Scan for the cell matching the given text and deliver its [x, y] coordinate at center. 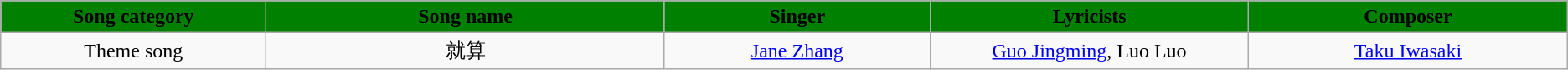
Song category [134, 17]
Lyricists [1089, 17]
Song name [466, 17]
Taku Iwasaki [1409, 51]
Jane Zhang [797, 51]
就算 [466, 51]
Composer [1409, 17]
Singer [797, 17]
Guo Jingming, Luo Luo [1089, 51]
Theme song [134, 51]
